Search for the cell housing the specified text and yield its [x, y] center coordinate. 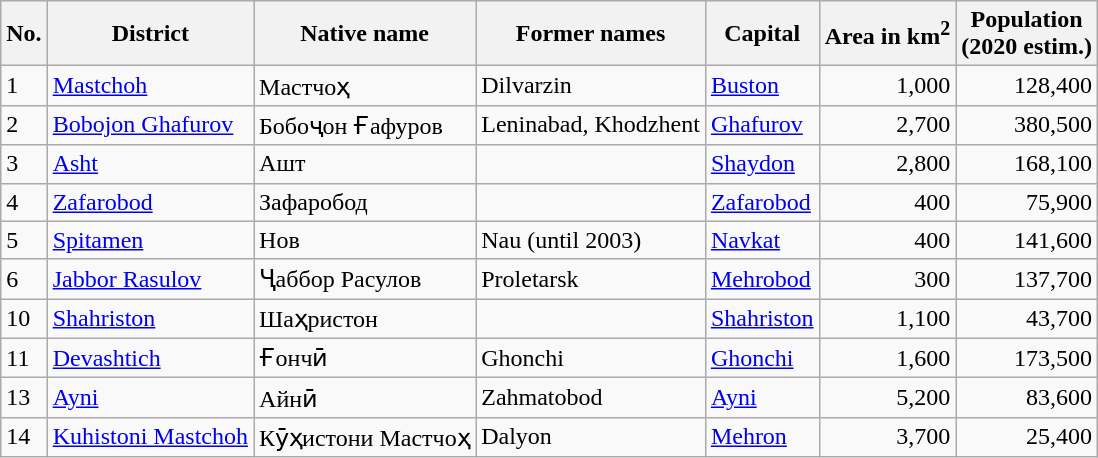
Айнӣ [365, 398]
1,600 [888, 358]
14 [24, 437]
Proletarsk [591, 279]
1,000 [888, 86]
25,400 [1027, 437]
Leninabad, Khodzhent [591, 125]
Area in km2 [888, 34]
Population(2020 estim.) [1027, 34]
300 [888, 279]
128,400 [1027, 86]
Bobojon Ghafurov [150, 125]
Ашт [365, 164]
Spitamen [150, 240]
Ғончӣ [365, 358]
380,500 [1027, 125]
5,200 [888, 398]
Нов [365, 240]
1,100 [888, 319]
43,700 [1027, 319]
168,100 [1027, 164]
Кӯҳистони Мастчоҳ [365, 437]
Ҷаббор Расулов [365, 279]
Navkat [762, 240]
6 [24, 279]
Jabbor Rasulov [150, 279]
Devashtich [150, 358]
11 [24, 358]
Ghafurov [762, 125]
83,600 [1027, 398]
Mastchoh [150, 86]
2,700 [888, 125]
141,600 [1027, 240]
3,700 [888, 437]
173,500 [1027, 358]
4 [24, 202]
No. [24, 34]
Kuhistoni Mastchoh [150, 437]
Former names [591, 34]
Asht [150, 164]
1 [24, 86]
5 [24, 240]
75,900 [1027, 202]
3 [24, 164]
Native name [365, 34]
District [150, 34]
Бобоҷон Ғафуров [365, 125]
13 [24, 398]
Dalyon [591, 437]
Mehron [762, 437]
10 [24, 319]
Zahmatobod [591, 398]
Shaydon [762, 164]
Capital [762, 34]
Мастчоҳ [365, 86]
2,800 [888, 164]
Nau (until 2003) [591, 240]
2 [24, 125]
Buston [762, 86]
Dilvarzin [591, 86]
137,700 [1027, 279]
Шаҳристон [365, 319]
Mehrobod [762, 279]
Зафаробод [365, 202]
